Provide the (x, y) coordinate of the cell's center where the given text is located.  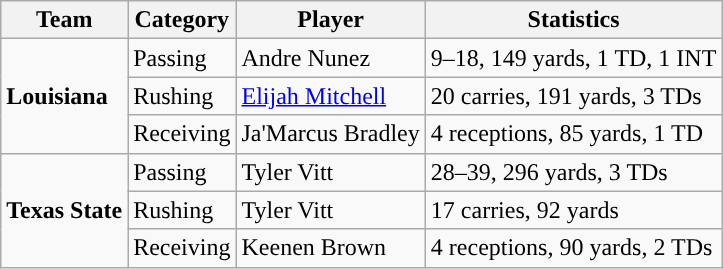
Elijah Mitchell (330, 96)
4 receptions, 85 yards, 1 TD (574, 134)
Andre Nunez (330, 58)
Category (182, 20)
4 receptions, 90 yards, 2 TDs (574, 248)
Ja'Marcus Bradley (330, 134)
Texas State (64, 210)
Team (64, 20)
28–39, 296 yards, 3 TDs (574, 172)
20 carries, 191 yards, 3 TDs (574, 96)
Statistics (574, 20)
9–18, 149 yards, 1 TD, 1 INT (574, 58)
17 carries, 92 yards (574, 210)
Player (330, 20)
Louisiana (64, 96)
Keenen Brown (330, 248)
